Determine the (X, Y) coordinate at the center of the cell enclosing the given text.  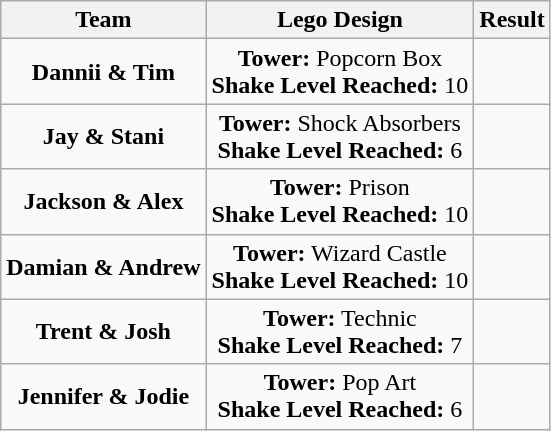
Trent & Josh (104, 332)
Jennifer & Jodie (104, 396)
Lego Design (340, 20)
Result (512, 20)
Damian & Andrew (104, 266)
Jackson & Alex (104, 202)
Tower: Shock AbsorbersShake Level Reached: 6 (340, 136)
Team (104, 20)
Tower: Popcorn BoxShake Level Reached: 10 (340, 72)
Tower: Pop ArtShake Level Reached: 6 (340, 396)
Tower: TechnicShake Level Reached: 7 (340, 332)
Dannii & Tim (104, 72)
Tower: Wizard CastleShake Level Reached: 10 (340, 266)
Tower: PrisonShake Level Reached: 10 (340, 202)
Jay & Stani (104, 136)
